Extract the [x, y] coordinate from the center of the cell holding the provided text.  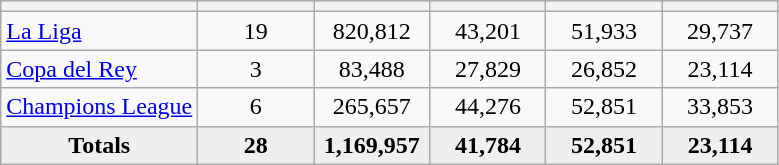
83,488 [372, 69]
Champions League [100, 107]
27,829 [488, 69]
33,853 [720, 107]
51,933 [604, 31]
44,276 [488, 107]
26,852 [604, 69]
265,657 [372, 107]
Copa del Rey [100, 69]
3 [256, 69]
28 [256, 145]
La Liga [100, 31]
43,201 [488, 31]
Totals [100, 145]
1,169,957 [372, 145]
19 [256, 31]
41,784 [488, 145]
820,812 [372, 31]
29,737 [720, 31]
6 [256, 107]
